Locate the cell with the specified text and output its (x, y) center coordinate. 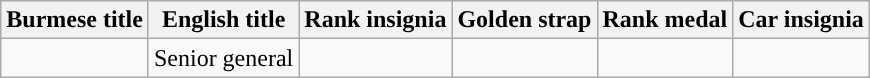
Rank medal (665, 20)
English title (223, 20)
Burmese title (75, 20)
Car insignia (802, 20)
Rank insignia (376, 20)
Senior general (223, 58)
Golden strap (524, 20)
